Find where the given text appears and provide that cell's center as [x, y] coordinate. 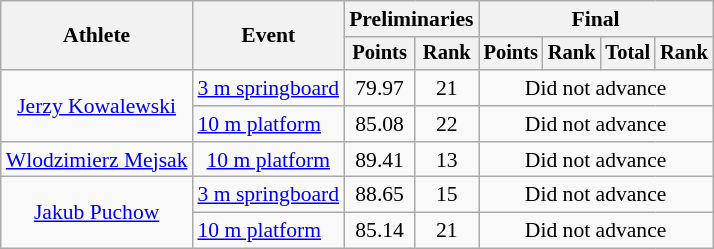
Athlete [97, 36]
Final [596, 19]
89.41 [380, 160]
22 [446, 124]
88.65 [380, 195]
15 [446, 195]
85.08 [380, 124]
Preliminaries [411, 19]
Total [628, 54]
Jerzy Kowalewski [97, 106]
79.97 [380, 88]
13 [446, 160]
85.14 [380, 231]
Jakub Puchow [97, 212]
Wlodzimierz Mejsak [97, 160]
Event [268, 36]
